Return the [x, y] coordinate for the center point of the cell that contains the specified text.  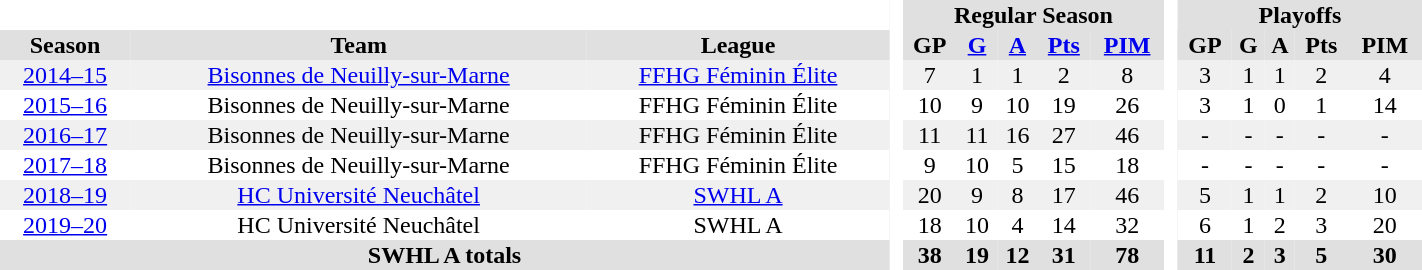
League [738, 45]
2017–18 [65, 165]
2014–15 [65, 75]
Season [65, 45]
15 [1064, 165]
26 [1127, 105]
2016–17 [65, 135]
30 [1384, 255]
12 [1017, 255]
27 [1064, 135]
7 [929, 75]
6 [1205, 225]
2018–19 [65, 195]
16 [1017, 135]
2015–16 [65, 105]
38 [929, 255]
Team [358, 45]
Regular Season [1033, 15]
32 [1127, 225]
Playoffs [1300, 15]
0 [1280, 105]
31 [1064, 255]
SWHL A totals [444, 255]
78 [1127, 255]
17 [1064, 195]
2019–20 [65, 225]
